Search for the cell housing the specified text and yield its (X, Y) center coordinate. 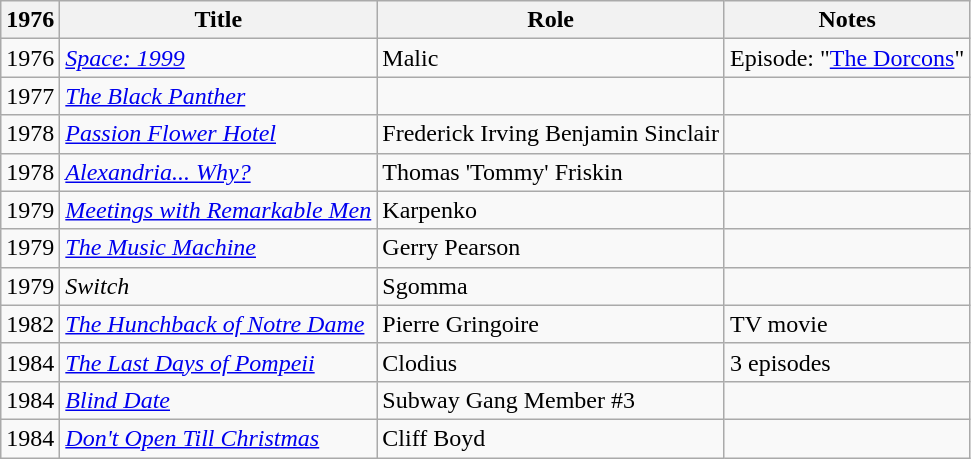
Episode: "The Dorcons" (846, 58)
Title (218, 20)
Malic (551, 58)
Pierre Gringoire (551, 324)
The Music Machine (218, 248)
Space: 1999 (218, 58)
Don't Open Till Christmas (218, 438)
Meetings with Remarkable Men (218, 210)
Sgomma (551, 286)
Clodius (551, 362)
Thomas 'Tommy' Friskin (551, 172)
1977 (30, 96)
Cliff Boyd (551, 438)
The Last Days of Pompeii (218, 362)
Alexandria... Why? (218, 172)
Role (551, 20)
Frederick Irving Benjamin Sinclair (551, 134)
Blind Date (218, 400)
Subway Gang Member #3 (551, 400)
The Hunchback of Notre Dame (218, 324)
Karpenko (551, 210)
TV movie (846, 324)
1982 (30, 324)
Switch (218, 286)
3 episodes (846, 362)
Notes (846, 20)
Gerry Pearson (551, 248)
The Black Panther (218, 96)
Passion Flower Hotel (218, 134)
